Extract the [X, Y] coordinate from the center of the cell holding the provided text.  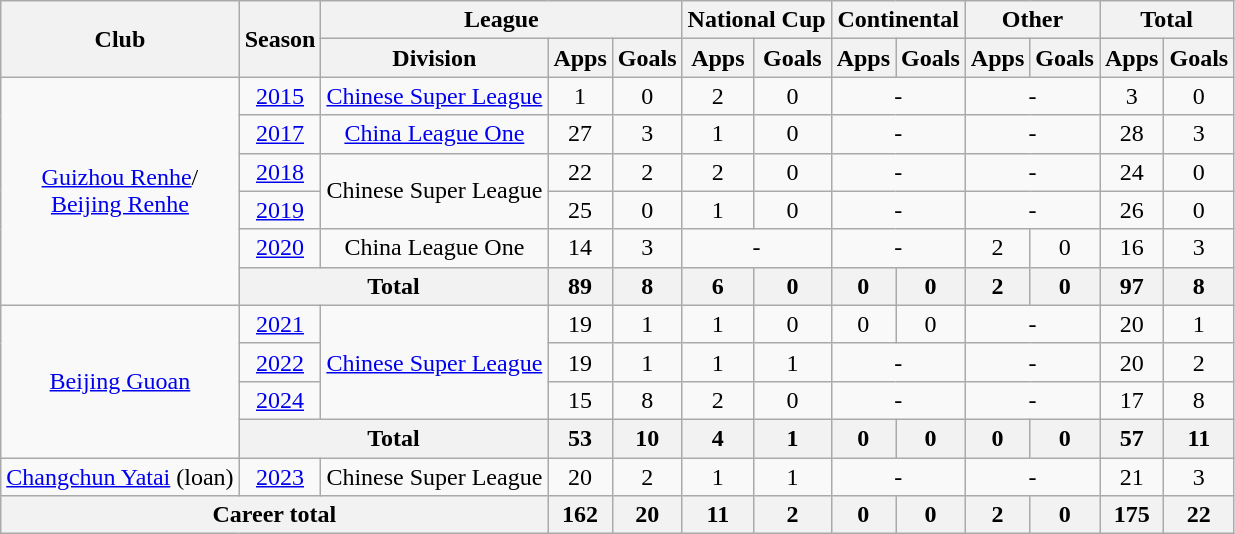
Other [1032, 20]
Continental [898, 20]
15 [580, 400]
Division [434, 58]
Beijing Guoan [120, 381]
14 [580, 248]
4 [718, 438]
Changchun Yatai (loan) [120, 477]
24 [1132, 172]
2015 [280, 96]
League [502, 20]
Career total [274, 515]
28 [1132, 134]
25 [580, 210]
Club [120, 39]
97 [1132, 286]
2024 [280, 400]
175 [1132, 515]
2017 [280, 134]
21 [1132, 477]
2018 [280, 172]
10 [647, 438]
2023 [280, 477]
16 [1132, 248]
2021 [280, 324]
2022 [280, 362]
Season [280, 39]
Guizhou Renhe/Beijing Renhe [120, 191]
27 [580, 134]
57 [1132, 438]
162 [580, 515]
6 [718, 286]
26 [1132, 210]
2019 [280, 210]
53 [580, 438]
2020 [280, 248]
17 [1132, 400]
89 [580, 286]
National Cup [756, 20]
